Detect which cell encompasses the target text, then output its (X, Y) center coordinate. 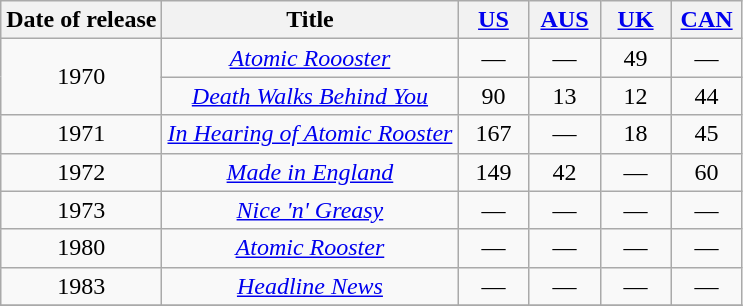
In Hearing of Atomic Rooster (310, 134)
13 (564, 96)
AUS (564, 20)
CAN (706, 20)
90 (494, 96)
1980 (82, 248)
42 (564, 172)
44 (706, 96)
Title (310, 20)
Atomic Roooster (310, 58)
18 (636, 134)
49 (636, 58)
167 (494, 134)
149 (494, 172)
1983 (82, 286)
Death Walks Behind You (310, 96)
45 (706, 134)
1972 (82, 172)
Atomic Rooster (310, 248)
Made in England (310, 172)
1970 (82, 77)
1971 (82, 134)
US (494, 20)
Headline News (310, 286)
12 (636, 96)
60 (706, 172)
Nice 'n' Greasy (310, 210)
UK (636, 20)
Date of release (82, 20)
1973 (82, 210)
